Scan for the cell matching the given text and deliver its (x, y) coordinate at center. 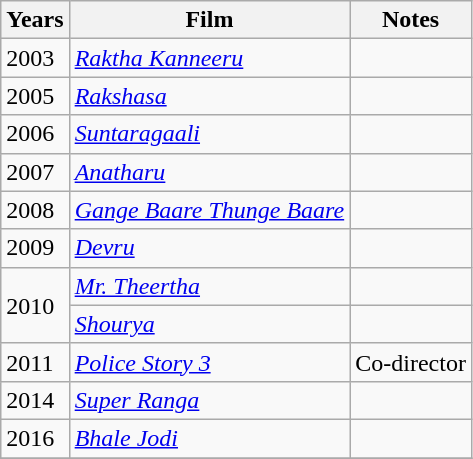
Raktha Kanneeru (210, 58)
Police Story 3 (210, 362)
2011 (35, 362)
Anatharu (210, 172)
Shourya (210, 324)
Mr. Theertha (210, 286)
Film (210, 20)
Devru (210, 248)
2003 (35, 58)
Gange Baare Thunge Baare (210, 210)
2008 (35, 210)
2014 (35, 400)
2009 (35, 248)
2005 (35, 96)
2006 (35, 134)
Rakshasa (210, 96)
2016 (35, 438)
2007 (35, 172)
Suntaragaali (210, 134)
Super Ranga (210, 400)
2010 (35, 305)
Years (35, 20)
Co-director (411, 362)
Bhale Jodi (210, 438)
Notes (411, 20)
